Search for the cell housing the specified text and yield its (X, Y) center coordinate. 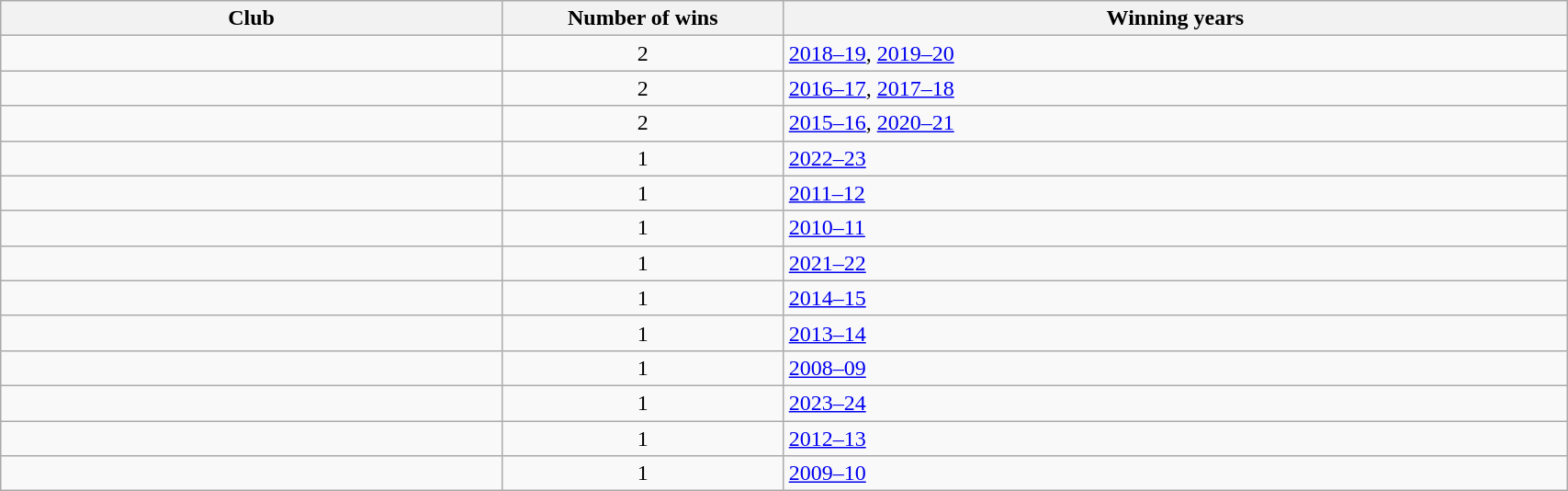
2014–15 (1175, 298)
2013–14 (1175, 333)
2015–16, 2020–21 (1175, 123)
2021–22 (1175, 263)
2010–11 (1175, 228)
Club (252, 18)
2018–19, 2019–20 (1175, 53)
Number of wins (643, 18)
2023–24 (1175, 403)
2016–17, 2017–18 (1175, 88)
Winning years (1175, 18)
2011–12 (1175, 193)
2012–13 (1175, 439)
2008–09 (1175, 368)
2022–23 (1175, 158)
2009–10 (1175, 474)
